Determine the [X, Y] coordinate at the center of the cell enclosing the given text.  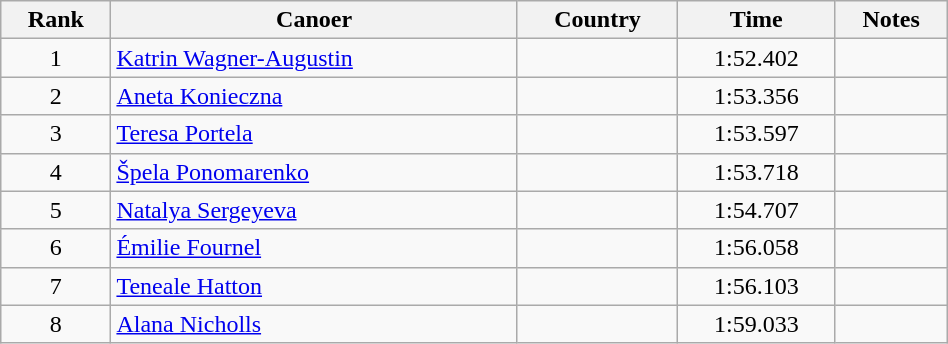
Aneta Konieczna [314, 96]
1:56.103 [756, 286]
1:53.597 [756, 134]
7 [56, 286]
Time [756, 20]
1:53.718 [756, 172]
4 [56, 172]
6 [56, 248]
Špela Ponomarenko [314, 172]
3 [56, 134]
8 [56, 324]
Country [597, 20]
1:54.707 [756, 210]
Natalya Sergeyeva [314, 210]
1:53.356 [756, 96]
Teresa Portela [314, 134]
Teneale Hatton [314, 286]
1:52.402 [756, 58]
5 [56, 210]
1 [56, 58]
2 [56, 96]
Émilie Fournel [314, 248]
1:59.033 [756, 324]
Notes [891, 20]
1:56.058 [756, 248]
Rank [56, 20]
Katrin Wagner-Augustin [314, 58]
Canoer [314, 20]
Alana Nicholls [314, 324]
